Return (x, y) of the center of cell containing provided text 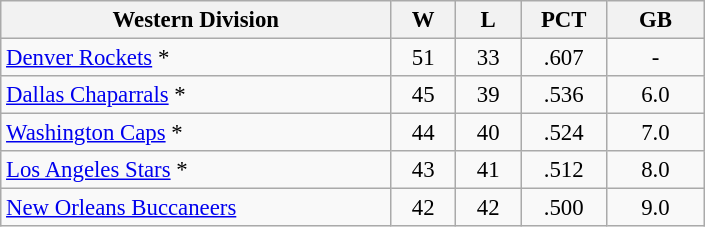
Western Division (196, 20)
Denver Rockets * (196, 58)
8.0 (656, 170)
51 (424, 58)
Los Angeles Stars * (196, 170)
.607 (564, 58)
.500 (564, 208)
39 (488, 95)
.512 (564, 170)
43 (424, 170)
.524 (564, 133)
PCT (564, 20)
44 (424, 133)
GB (656, 20)
41 (488, 170)
- (656, 58)
New Orleans Buccaneers (196, 208)
6.0 (656, 95)
45 (424, 95)
L (488, 20)
Washington Caps * (196, 133)
7.0 (656, 133)
40 (488, 133)
.536 (564, 95)
9.0 (656, 208)
W (424, 20)
33 (488, 58)
Dallas Chaparrals * (196, 95)
